For the text-containing cell, return its midpoint in (x, y) coordinate format. 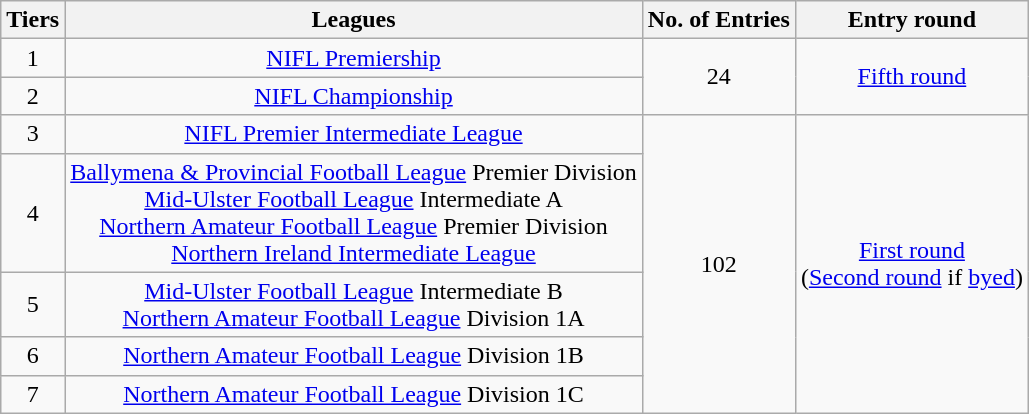
2 (33, 96)
6 (33, 356)
Leagues (354, 20)
5 (33, 304)
First round(Second round if byed) (912, 264)
Entry round (912, 20)
NIFL Premier Intermediate League (354, 134)
1 (33, 58)
Northern Amateur Football League Division 1C (354, 394)
NIFL Premiership (354, 58)
Tiers (33, 20)
4 (33, 212)
7 (33, 394)
NIFL Championship (354, 96)
Mid-Ulster Football League Intermediate BNorthern Amateur Football League Division 1A (354, 304)
24 (718, 77)
Fifth round (912, 77)
102 (718, 264)
No. of Entries (718, 20)
3 (33, 134)
Northern Amateur Football League Division 1B (354, 356)
